Detect which cell encompasses the target text, then output its (X, Y) center coordinate. 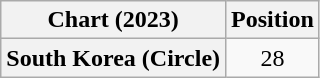
South Korea (Circle) (114, 58)
28 (273, 58)
Chart (2023) (114, 20)
Position (273, 20)
